For the text-containing cell, return its midpoint in [X, Y] coordinate format. 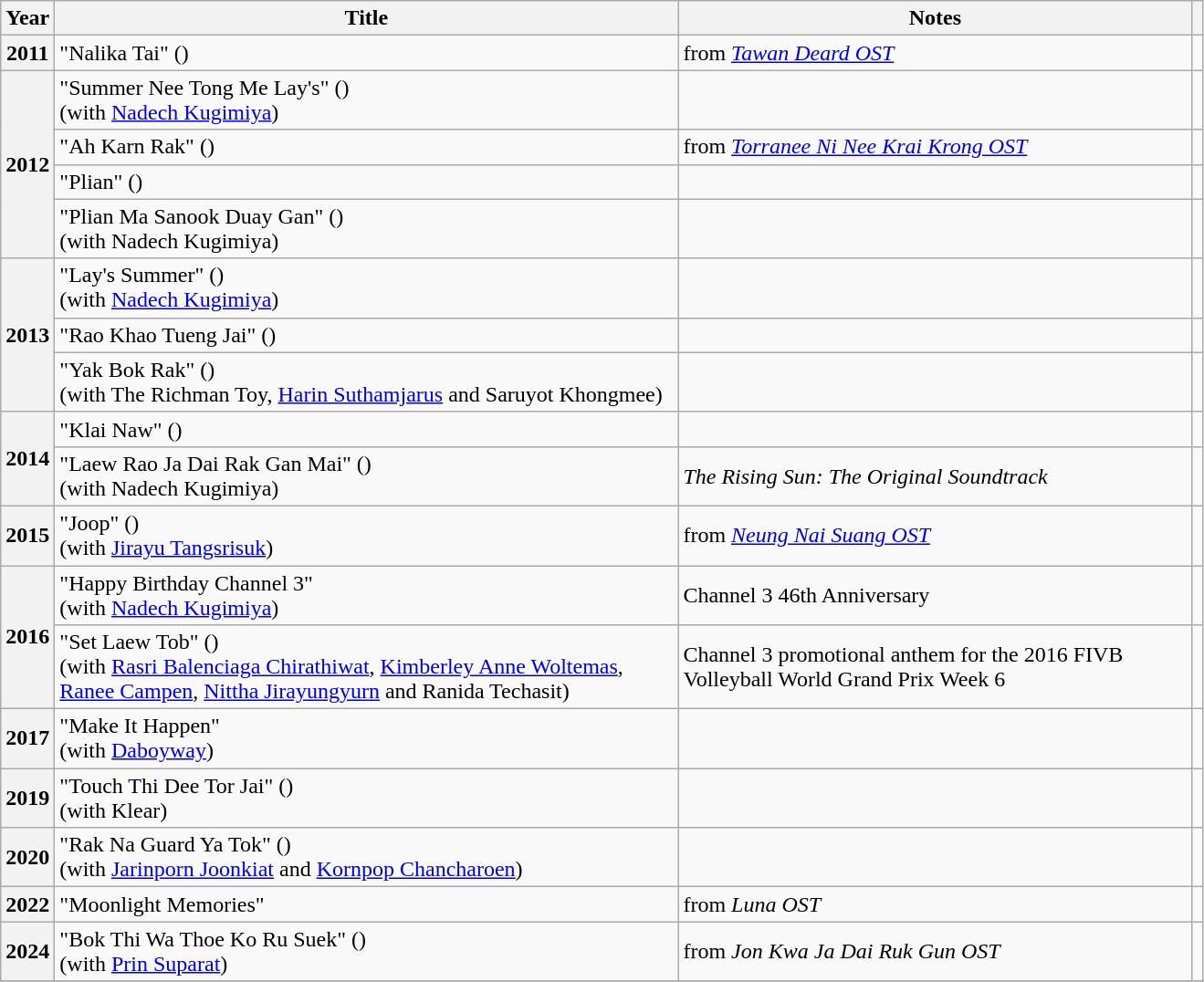
"Touch Thi Dee Tor Jai" ()(with Klear) [367, 798]
2024 [27, 951]
2013 [27, 335]
from Luna OST [935, 904]
2012 [27, 164]
"Rak Na Guard Ya Tok" () (with Jarinporn Joonkiat and Kornpop Chancharoen) [367, 858]
from Torranee Ni Nee Krai Krong OST [935, 147]
Year [27, 18]
"Plian Ma Sanook Duay Gan" ()(with Nadech Kugimiya) [367, 228]
2022 [27, 904]
"Yak Bok Rak" () (with The Richman Toy, Harin Suthamjarus and Saruyot Khongmee) [367, 381]
from Jon Kwa Ja Dai Ruk Gun OST [935, 951]
"Ah Karn Rak" () [367, 147]
2011 [27, 53]
Title [367, 18]
2015 [27, 535]
"Bok Thi Wa Thoe Ko Ru Suek" ()(with Prin Suparat) [367, 951]
Channel 3 promotional anthem for the 2016 FIVB Volleyball World Grand Prix Week 6 [935, 667]
"Laew Rao Ja Dai Rak Gan Mai" () (with Nadech Kugimiya) [367, 476]
"Make It Happen"(with Daboyway) [367, 739]
"Happy Birthday Channel 3"(with Nadech Kugimiya) [367, 595]
"Set Laew Tob" ()(with Rasri Balenciaga Chirathiwat, Kimberley Anne Woltemas, Ranee Campen, Nittha Jirayungyurn and Ranida Techasit) [367, 667]
Notes [935, 18]
The Rising Sun: The Original Soundtrack [935, 476]
"Summer Nee Tong Me Lay's" ()(with Nadech Kugimiya) [367, 100]
2014 [27, 458]
2016 [27, 637]
"Klai Naw" () [367, 429]
"Moonlight Memories" [367, 904]
2017 [27, 739]
from Tawan Deard OST [935, 53]
2020 [27, 858]
Channel 3 46th Anniversary [935, 595]
2019 [27, 798]
"Joop" ()(with Jirayu Tangsrisuk) [367, 535]
"Nalika Tai" () [367, 53]
"Lay's Summer" ()(with Nadech Kugimiya) [367, 288]
from Neung Nai Suang OST [935, 535]
"Rao Khao Tueng Jai" () [367, 335]
"Plian" () [367, 182]
